Provide the [X, Y] coordinate of the cell's center where the given text is located.  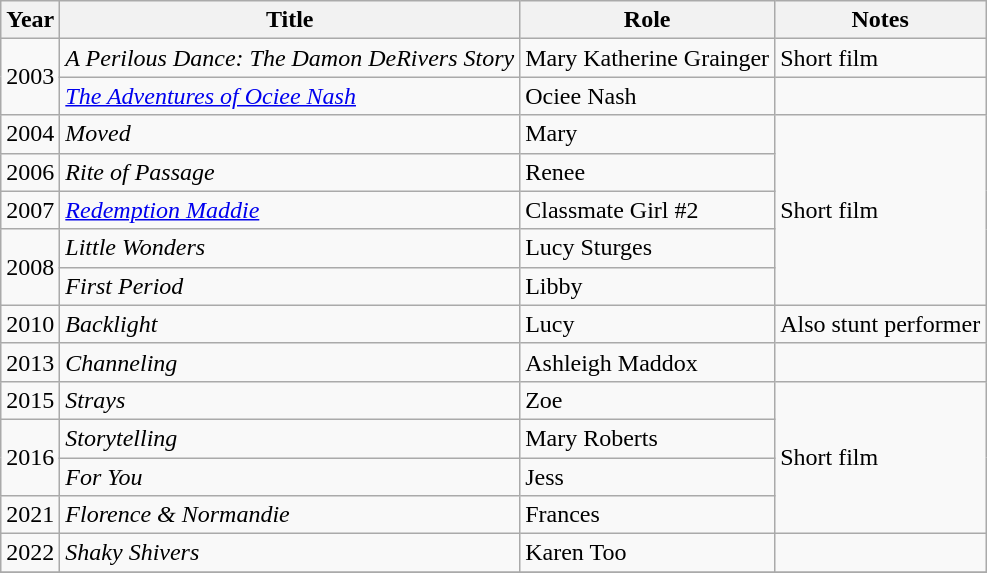
Karen Too [648, 553]
Zoe [648, 400]
2007 [30, 210]
Strays [290, 400]
The Adventures of Ociee Nash [290, 96]
Classmate Girl #2 [648, 210]
First Period [290, 286]
2022 [30, 553]
2021 [30, 515]
Storytelling [290, 438]
Florence & Normandie [290, 515]
2003 [30, 77]
Year [30, 20]
Ociee Nash [648, 96]
Libby [648, 286]
2008 [30, 267]
Lucy [648, 324]
Shaky Shivers [290, 553]
Renee [648, 172]
Jess [648, 477]
Mary Roberts [648, 438]
Role [648, 20]
2015 [30, 400]
2004 [30, 134]
Backlight [290, 324]
Channeling [290, 362]
Frances [648, 515]
For You [290, 477]
2016 [30, 457]
Rite of Passage [290, 172]
Redemption Maddie [290, 210]
Also stunt performer [880, 324]
2013 [30, 362]
Little Wonders [290, 248]
2010 [30, 324]
Title [290, 20]
Lucy Sturges [648, 248]
Mary [648, 134]
A Perilous Dance: The Damon DeRivers Story [290, 58]
Mary Katherine Grainger [648, 58]
2006 [30, 172]
Ashleigh Maddox [648, 362]
Moved [290, 134]
Notes [880, 20]
